From the cell containing the given text, extract its center point as (X, Y) coordinate. 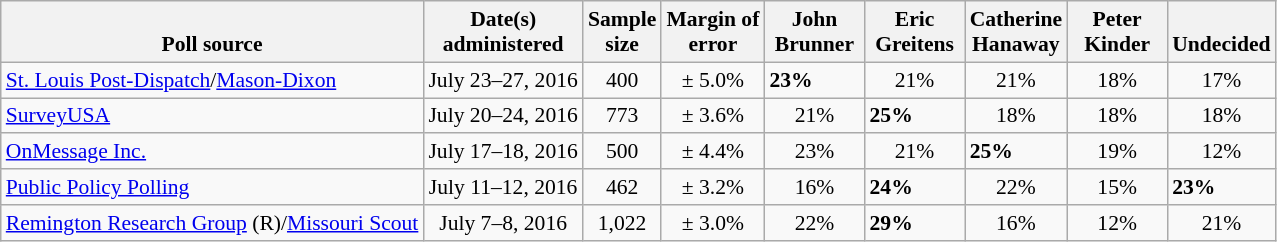
July 23–27, 2016 (502, 80)
29% (915, 223)
15% (1117, 187)
± 3.6% (712, 116)
July 7–8, 2016 (502, 223)
July 20–24, 2016 (502, 116)
OnMessage Inc. (212, 152)
Samplesize (622, 32)
PeterKinder (1117, 32)
Date(s)administered (502, 32)
Undecided (1221, 32)
± 4.4% (712, 152)
Margin oferror (712, 32)
1,022 (622, 223)
Poll source (212, 32)
JohnBrunner (814, 32)
± 3.2% (712, 187)
17% (1221, 80)
24% (915, 187)
19% (1117, 152)
773 (622, 116)
July 17–18, 2016 (502, 152)
Public Policy Polling (212, 187)
SurveyUSA (212, 116)
CatherineHanaway (1016, 32)
462 (622, 187)
July 11–12, 2016 (502, 187)
400 (622, 80)
500 (622, 152)
St. Louis Post-Dispatch/Mason-Dixon (212, 80)
EricGreitens (915, 32)
± 3.0% (712, 223)
Remington Research Group (R)/Missouri Scout (212, 223)
± 5.0% (712, 80)
